Search for the cell housing the specified text and yield its [X, Y] center coordinate. 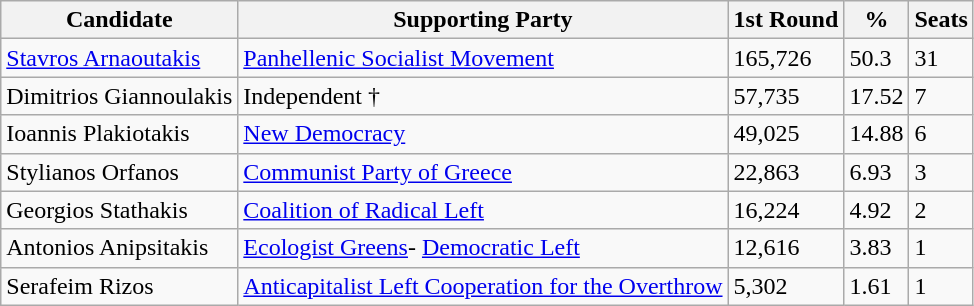
4.92 [876, 210]
165,726 [786, 58]
Stylianos Orfanos [120, 172]
Coalition of Radical Left [483, 210]
Stavros Arnaoutakis [120, 58]
16,224 [786, 210]
Anticapitalist Left Cooperation for the Overthrow [483, 286]
% [876, 20]
2 [941, 210]
Independent † [483, 96]
Communist Party of Greece [483, 172]
Antonios Anipsitakis [120, 248]
31 [941, 58]
17.52 [876, 96]
3.83 [876, 248]
49,025 [786, 134]
Candidate [120, 20]
Supporting Party [483, 20]
Seats [941, 20]
Ecologist Greens- Democratic Left [483, 248]
6 [941, 134]
New Democracy [483, 134]
6.93 [876, 172]
1st Round [786, 20]
12,616 [786, 248]
Panhellenic Socialist Movement [483, 58]
Serafeim Rizos [120, 286]
Dimitrios Giannoulakis [120, 96]
Ioannis Plakiotakis [120, 134]
57,735 [786, 96]
22,863 [786, 172]
50.3 [876, 58]
7 [941, 96]
Georgios Stathakis [120, 210]
3 [941, 172]
5,302 [786, 286]
14.88 [876, 134]
1.61 [876, 286]
